For the text-containing cell, return its midpoint in [x, y] coordinate format. 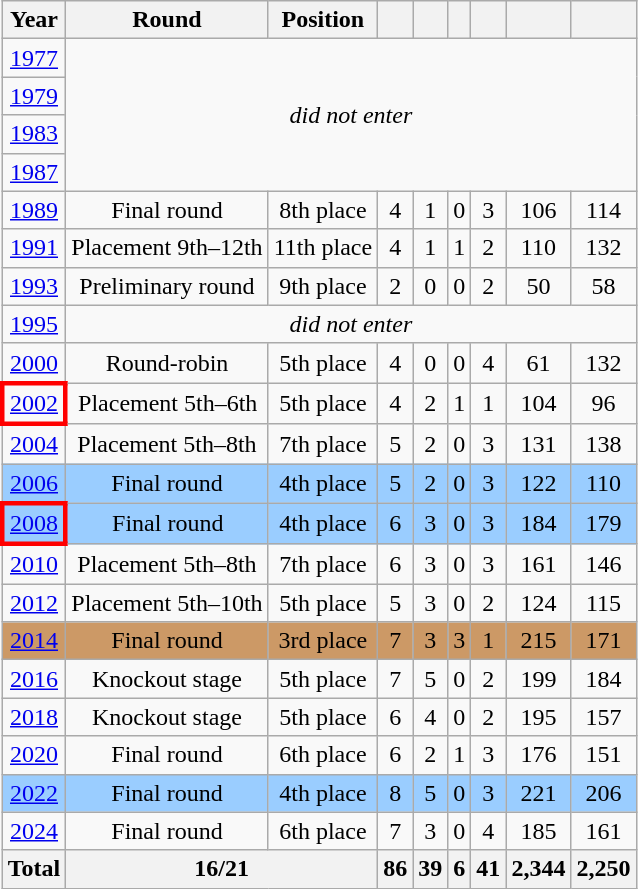
9th place [322, 286]
179 [604, 524]
1989 [34, 210]
146 [604, 564]
11th place [322, 248]
185 [538, 831]
176 [538, 755]
2006 [34, 484]
Total [34, 869]
1993 [34, 286]
115 [604, 603]
195 [538, 717]
106 [538, 210]
151 [604, 755]
Year [34, 20]
1987 [34, 172]
8 [396, 793]
122 [538, 484]
2,344 [538, 869]
2022 [34, 793]
39 [430, 869]
2002 [34, 404]
124 [538, 603]
8th place [322, 210]
Placement 5th–6th [167, 404]
41 [488, 869]
2018 [34, 717]
131 [538, 444]
86 [396, 869]
171 [604, 641]
Round-robin [167, 363]
96 [604, 404]
2004 [34, 444]
114 [604, 210]
3rd place [322, 641]
1983 [34, 134]
1979 [34, 96]
2010 [34, 564]
Preliminary round [167, 286]
215 [538, 641]
221 [538, 793]
2000 [34, 363]
2014 [34, 641]
61 [538, 363]
157 [604, 717]
Placement 5th–10th [167, 603]
2020 [34, 755]
1995 [34, 324]
199 [538, 679]
58 [604, 286]
1977 [34, 58]
Position [322, 20]
Round [167, 20]
50 [538, 286]
104 [538, 404]
16/21 [222, 869]
138 [604, 444]
Placement 9th–12th [167, 248]
1991 [34, 248]
2012 [34, 603]
2024 [34, 831]
2,250 [604, 869]
2016 [34, 679]
206 [604, 793]
2008 [34, 524]
